Scan for the cell matching the given text and deliver its (X, Y) coordinate at center. 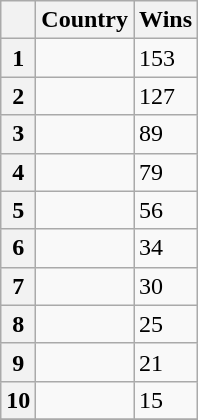
21 (166, 362)
10 (18, 400)
Wins (166, 20)
4 (18, 172)
9 (18, 362)
2 (18, 96)
7 (18, 286)
34 (166, 248)
8 (18, 324)
6 (18, 248)
127 (166, 96)
15 (166, 400)
25 (166, 324)
30 (166, 286)
56 (166, 210)
Country (85, 20)
3 (18, 134)
79 (166, 172)
153 (166, 58)
89 (166, 134)
5 (18, 210)
1 (18, 58)
